Return (x, y) of the center of cell containing provided text 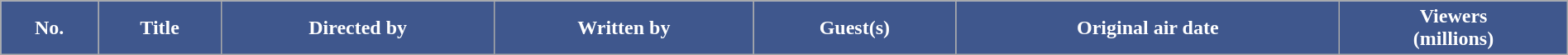
Title (160, 28)
Original air date (1148, 28)
Guest(s) (855, 28)
Written by (624, 28)
No. (50, 28)
Viewers(millions) (1454, 28)
Directed by (358, 28)
